Return the (x, y) coordinate for the center point of the cell that contains the specified text.  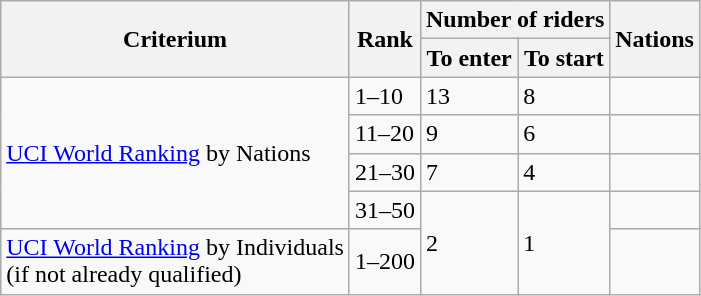
11–20 (384, 134)
2 (468, 242)
Nations (655, 39)
1–200 (384, 262)
To enter (468, 58)
Number of riders (514, 20)
6 (564, 134)
4 (564, 172)
UCI World Ranking by Nations (176, 153)
1–10 (384, 96)
13 (468, 96)
UCI World Ranking by Individuals(if not already qualified) (176, 262)
21–30 (384, 172)
1 (564, 242)
7 (468, 172)
To start (564, 58)
9 (468, 134)
Criterium (176, 39)
8 (564, 96)
31–50 (384, 210)
Rank (384, 39)
